Detect which cell encompasses the target text, then output its (x, y) center coordinate. 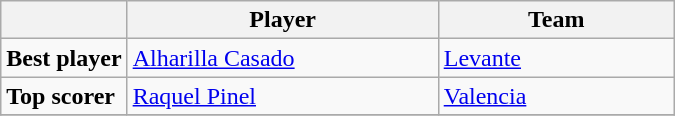
Valencia (556, 96)
Levante (556, 58)
Team (556, 20)
Alharilla Casado (282, 58)
Top scorer (64, 96)
Player (282, 20)
Best player (64, 58)
Raquel Pinel (282, 96)
